Search for the cell housing the specified text and yield its (x, y) center coordinate. 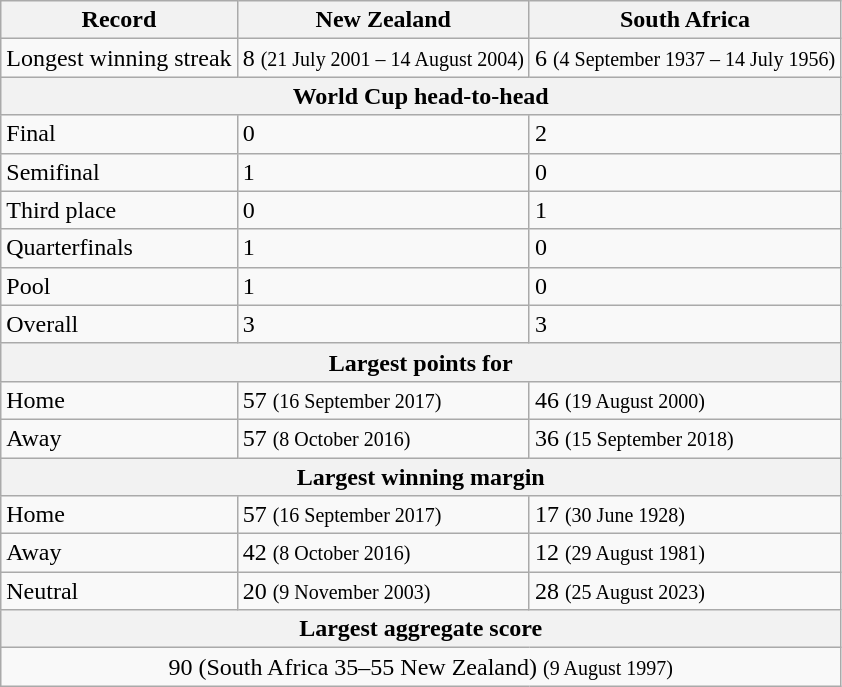
Largest points for (421, 362)
Semifinal (119, 172)
28 (25 August 2023) (684, 591)
57 (8 October 2016) (383, 438)
Final (119, 134)
Largest winning margin (421, 477)
Pool (119, 286)
New Zealand (383, 20)
Overall (119, 324)
Largest aggregate score (421, 629)
Neutral (119, 591)
6 (4 September 1937 – 14 July 1956) (684, 58)
8 (21 July 2001 – 14 August 2004) (383, 58)
46 (19 August 2000) (684, 400)
Record (119, 20)
90 (South Africa 35–55 New Zealand) (9 August 1997) (421, 667)
12 (29 August 1981) (684, 553)
42 (8 October 2016) (383, 553)
36 (15 September 2018) (684, 438)
Third place (119, 210)
20 (9 November 2003) (383, 591)
World Cup head-to-head (421, 96)
Longest winning streak (119, 58)
Quarterfinals (119, 248)
South Africa (684, 20)
17 (30 June 1928) (684, 515)
2 (684, 134)
